Detect which cell encompasses the target text, then output its [x, y] center coordinate. 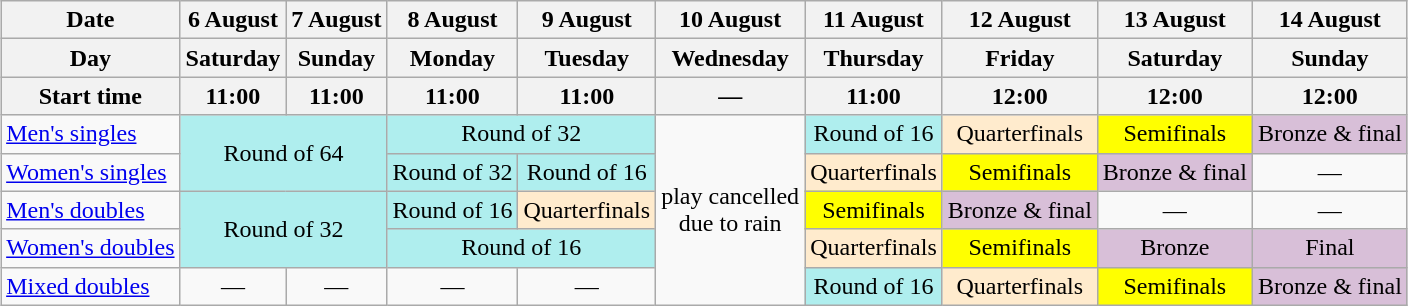
Women's singles [90, 172]
13 August [1174, 20]
Start time [90, 96]
7 August [336, 20]
Friday [1020, 58]
Date [90, 20]
Tuesday [587, 58]
Bronze [1174, 248]
12 August [1020, 20]
Wednesday [730, 58]
Monday [452, 58]
Men's singles [90, 134]
Round of 64 [284, 153]
11 August [874, 20]
8 August [452, 20]
6 August [233, 20]
Men's doubles [90, 210]
Thursday [874, 58]
10 August [730, 20]
Day [90, 58]
Final [1330, 248]
9 August [587, 20]
14 August [1330, 20]
Women's doubles [90, 248]
Mixed doubles [90, 286]
play cancelleddue to rain [730, 210]
